Detect which cell encompasses the target text, then output its (x, y) center coordinate. 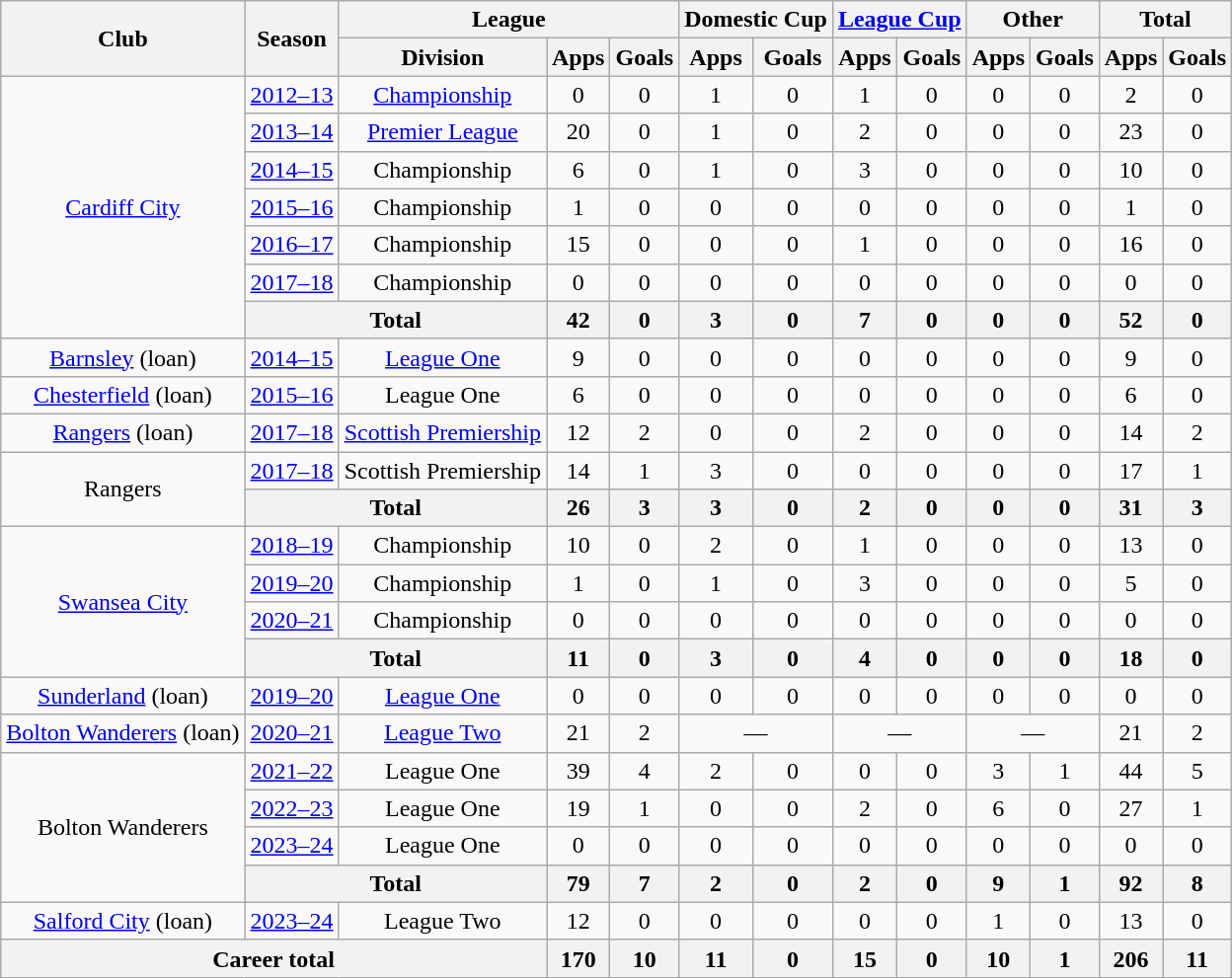
Premier League (442, 132)
League Cup (899, 20)
2013–14 (292, 132)
Season (292, 38)
23 (1130, 132)
Domestic Cup (756, 20)
52 (1130, 320)
2018–19 (292, 546)
18 (1130, 658)
16 (1130, 245)
2022–23 (292, 808)
39 (578, 771)
26 (578, 508)
42 (578, 320)
Sunderland (loan) (122, 696)
Bolton Wanderers (122, 827)
17 (1130, 471)
Cardiff City (122, 207)
Barnsley (loan) (122, 357)
Swansea City (122, 602)
2016–17 (292, 245)
Division (442, 57)
Rangers (loan) (122, 432)
27 (1130, 808)
31 (1130, 508)
20 (578, 132)
Rangers (122, 489)
Other (1033, 20)
Club (122, 38)
2021–22 (292, 771)
Career total (274, 958)
206 (1130, 958)
8 (1197, 883)
League (509, 20)
Bolton Wanderers (loan) (122, 733)
79 (578, 883)
2012–13 (292, 95)
92 (1130, 883)
Chesterfield (loan) (122, 395)
Salford City (loan) (122, 921)
19 (578, 808)
170 (578, 958)
44 (1130, 771)
